Provide the (x, y) coordinate of the cell's center where the given text is located.  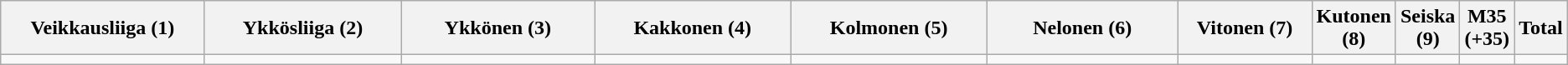
Kakkonen (4) (693, 28)
Total (1541, 28)
M35 (+35) (1488, 28)
Ykkönen (3) (498, 28)
Ykkösliiga (2) (303, 28)
Kolmonen (5) (889, 28)
Vitonen (7) (1245, 28)
Kutonen (8) (1354, 28)
Veikkausliiga (1) (102, 28)
Seiska (9) (1427, 28)
Nelonen (6) (1082, 28)
